Determine the (X, Y) coordinate at the center of the cell enclosing the given text.  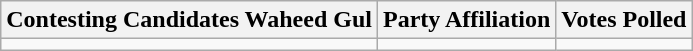
Contesting Candidates Waheed Gul (190, 20)
Party Affiliation (466, 20)
Votes Polled (624, 20)
